Provide the (X, Y) coordinate of the cell's center where the given text is located.  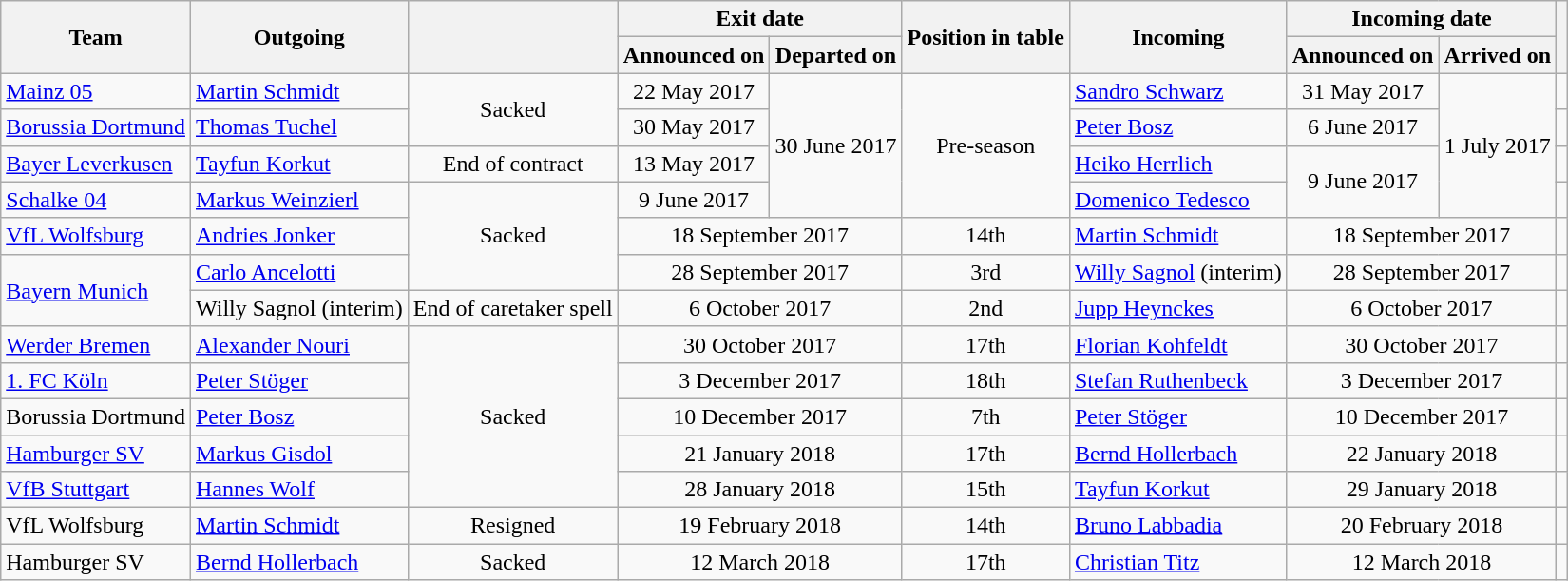
6 June 2017 (1363, 127)
Incoming date (1422, 19)
Heiko Herrlich (1178, 164)
7th (985, 416)
Exit date (760, 19)
End of caretaker spell (513, 308)
30 May 2017 (694, 127)
Team (96, 37)
22 January 2018 (1422, 454)
Markus Gisdol (298, 454)
29 January 2018 (1422, 490)
Thomas Tuchel (298, 127)
Position in table (985, 37)
Arrived on (1498, 55)
Jupp Heynckes (1178, 308)
Outgoing (298, 37)
Incoming (1178, 37)
Pre-season (985, 145)
End of contract (513, 164)
13 May 2017 (694, 164)
Domenico Tedesco (1178, 200)
Stefan Ruthenbeck (1178, 380)
18th (985, 380)
22 May 2017 (694, 91)
30 June 2017 (836, 145)
20 February 2018 (1422, 526)
Carlo Ancelotti (298, 272)
28 January 2018 (760, 490)
Sandro Schwarz (1178, 91)
Schalke 04 (96, 200)
1 July 2017 (1498, 145)
Bayer Leverkusen (96, 164)
3rd (985, 272)
Resigned (513, 526)
Bayern Munich (96, 290)
Departed on (836, 55)
Christian Titz (1178, 562)
Markus Weinzierl (298, 200)
31 May 2017 (1363, 91)
Bruno Labbadia (1178, 526)
Alexander Nouri (298, 344)
Andries Jonker (298, 236)
Mainz 05 (96, 91)
Hannes Wolf (298, 490)
Florian Kohfeldt (1178, 344)
Werder Bremen (96, 344)
2nd (985, 308)
21 January 2018 (760, 454)
15th (985, 490)
19 February 2018 (760, 526)
1. FC Köln (96, 380)
VfB Stuttgart (96, 490)
